Return [X, Y] of the center of cell containing provided text 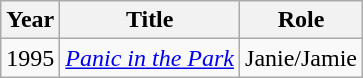
1995 [30, 58]
Title [150, 20]
Year [30, 20]
Role [302, 20]
Panic in the Park [150, 58]
Janie/Jamie [302, 58]
